For the text-containing cell, return its midpoint in (x, y) coordinate format. 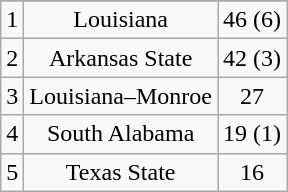
Arkansas State (121, 58)
Texas State (121, 172)
4 (12, 134)
Louisiana–Monroe (121, 96)
3 (12, 96)
South Alabama (121, 134)
Louisiana (121, 20)
19 (1) (252, 134)
5 (12, 172)
46 (6) (252, 20)
27 (252, 96)
2 (12, 58)
42 (3) (252, 58)
16 (252, 172)
1 (12, 20)
